Search for the cell housing the specified text and yield its [X, Y] center coordinate. 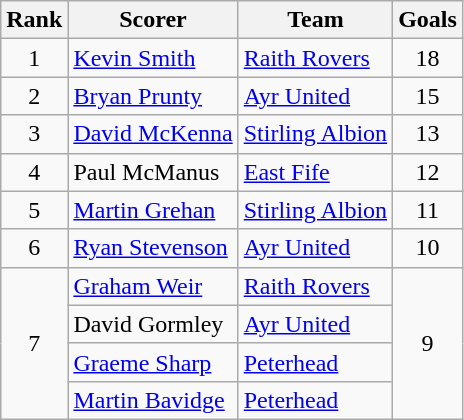
Kevin Smith [153, 58]
Rank [34, 20]
6 [34, 248]
David Gormley [153, 324]
Graeme Sharp [153, 362]
Graham Weir [153, 286]
Paul McManus [153, 172]
Scorer [153, 20]
Martin Grehan [153, 210]
12 [428, 172]
15 [428, 96]
4 [34, 172]
9 [428, 343]
Martin Bavidge [153, 400]
Goals [428, 20]
East Fife [315, 172]
13 [428, 134]
Bryan Prunty [153, 96]
3 [34, 134]
2 [34, 96]
David McKenna [153, 134]
18 [428, 58]
1 [34, 58]
7 [34, 343]
Team [315, 20]
11 [428, 210]
10 [428, 248]
Ryan Stevenson [153, 248]
5 [34, 210]
